From the cell containing the given text, extract its center point as (X, Y) coordinate. 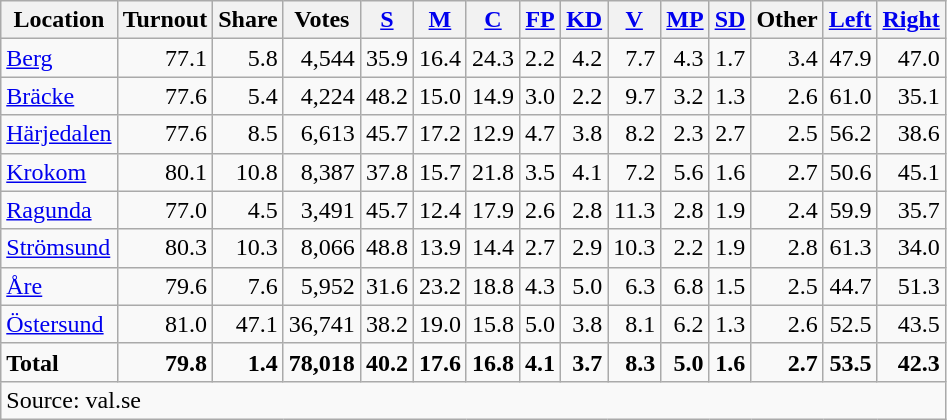
47.0 (911, 58)
52.5 (850, 324)
79.8 (165, 362)
3.0 (540, 96)
6.8 (685, 286)
50.6 (850, 172)
17.6 (440, 362)
44.7 (850, 286)
8.5 (248, 134)
SD (730, 20)
Ragunda (59, 210)
38.2 (386, 324)
Other (787, 20)
5.8 (248, 58)
3.5 (540, 172)
51.3 (911, 286)
35.9 (386, 58)
37.8 (386, 172)
MP (685, 20)
S (386, 20)
C (492, 20)
4.5 (248, 210)
38.6 (911, 134)
35.7 (911, 210)
Östersund (59, 324)
Bräcke (59, 96)
42.3 (911, 362)
5,952 (322, 286)
Strömsund (59, 248)
4,544 (322, 58)
Votes (322, 20)
5.4 (248, 96)
Berg (59, 58)
Source: val.se (474, 400)
14.4 (492, 248)
36,741 (322, 324)
77.1 (165, 58)
8.1 (634, 324)
FP (540, 20)
61.0 (850, 96)
45.1 (911, 172)
77.0 (165, 210)
9.7 (634, 96)
23.2 (440, 286)
31.6 (386, 286)
6.3 (634, 286)
3,491 (322, 210)
8,387 (322, 172)
1.5 (730, 286)
Åre (59, 286)
3.4 (787, 58)
14.9 (492, 96)
Right (911, 20)
8,066 (322, 248)
6.2 (685, 324)
KD (584, 20)
81.0 (165, 324)
7.6 (248, 286)
34.0 (911, 248)
19.0 (440, 324)
24.3 (492, 58)
17.2 (440, 134)
40.2 (386, 362)
78,018 (322, 362)
7.7 (634, 58)
47.9 (850, 58)
Turnout (165, 20)
59.9 (850, 210)
79.6 (165, 286)
80.3 (165, 248)
8.3 (634, 362)
47.1 (248, 324)
Krokom (59, 172)
15.7 (440, 172)
56.2 (850, 134)
53.5 (850, 362)
7.2 (634, 172)
48.8 (386, 248)
1.4 (248, 362)
4,224 (322, 96)
2.4 (787, 210)
3.2 (685, 96)
11.3 (634, 210)
3.7 (584, 362)
61.3 (850, 248)
Total (59, 362)
V (634, 20)
1.7 (730, 58)
2.3 (685, 134)
8.2 (634, 134)
Left (850, 20)
M (440, 20)
4.2 (584, 58)
Location (59, 20)
17.9 (492, 210)
4.7 (540, 134)
16.4 (440, 58)
15.8 (492, 324)
16.8 (492, 362)
6,613 (322, 134)
18.8 (492, 286)
12.4 (440, 210)
80.1 (165, 172)
21.8 (492, 172)
35.1 (911, 96)
Share (248, 20)
10.8 (248, 172)
15.0 (440, 96)
Härjedalen (59, 134)
12.9 (492, 134)
43.5 (911, 324)
5.6 (685, 172)
48.2 (386, 96)
13.9 (440, 248)
2.9 (584, 248)
